Scan for the cell matching the given text and deliver its [x, y] coordinate at center. 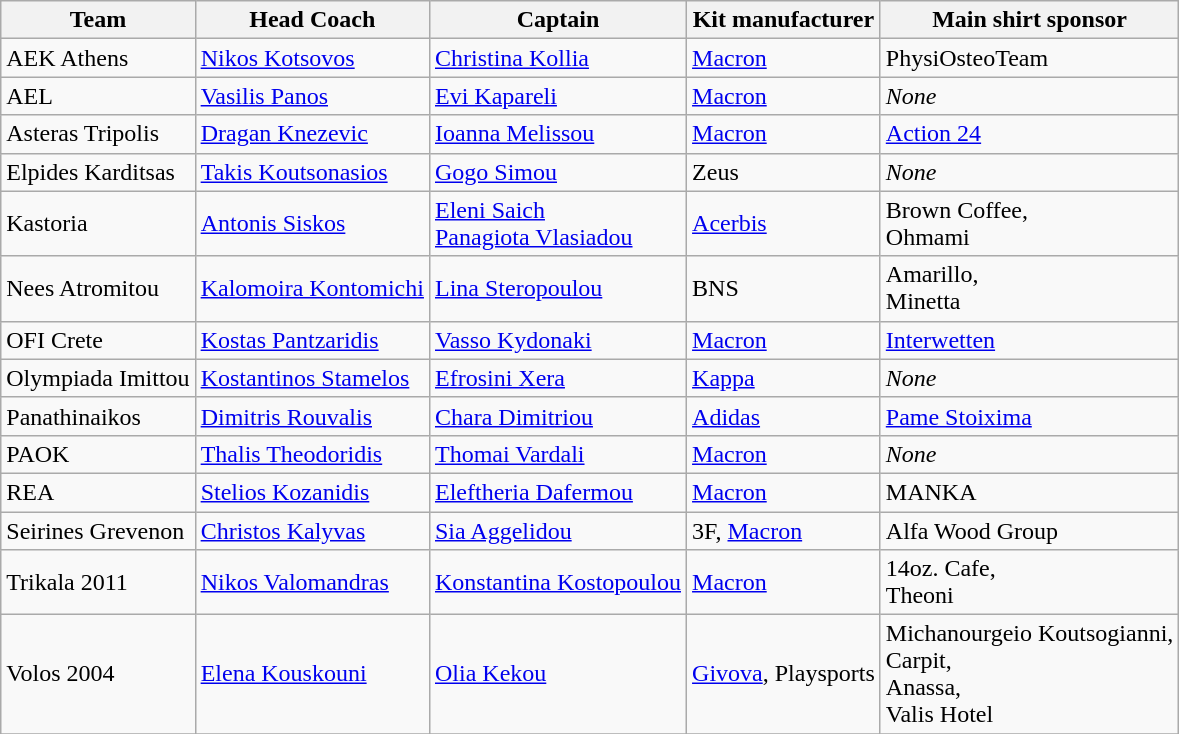
Dragan Knezevic [312, 134]
Michanourgeio Koutsogianni,Carpit,Anassa,Valis Hotel [1030, 674]
AEL [98, 96]
Elena Kouskouni [312, 674]
Takis Koutsonasios [312, 172]
Evi Kapareli [558, 96]
Antonis Siskos [312, 224]
PAOK [98, 454]
BNS [784, 288]
Elpides Karditsas [98, 172]
Stelios Kozanidis [312, 492]
Christos Kalyvas [312, 531]
Christina Kollia [558, 58]
MANKA [1030, 492]
Alfa Wood Group [1030, 531]
Efrosini Xera [558, 378]
Nikos Kotsovos [312, 58]
Chara Dimitriou [558, 416]
Eleni Saich Panagiota Vlasiadou [558, 224]
Acerbis [784, 224]
Lina Steropoulou [558, 288]
Brown Coffee,Ohmami [1030, 224]
Nees Atromitou [98, 288]
Amarillo,Minetta [1030, 288]
Main shirt sponsor [1030, 20]
Ioanna Melissou [558, 134]
Kostas Pantzaridis [312, 340]
Dimitris Rouvalis [312, 416]
Eleftheria Dafermou [558, 492]
Olia Kekou [558, 674]
Konstantina Kostopoulou [558, 582]
REA [98, 492]
Thomai Vardali [558, 454]
Team [98, 20]
14oz. Cafe,Theoni [1030, 582]
Action 24 [1030, 134]
Seirines Grevenon [98, 531]
Trikala 2011 [98, 582]
Vasilis Panos [312, 96]
3F, Macron [784, 531]
Kit manufacturer [784, 20]
Sia Aggelidou [558, 531]
Givova, Playsports [784, 674]
Pame Stoixima [1030, 416]
Gogo Simou [558, 172]
Asteras Tripolis [98, 134]
PhysiOsteoTeam [1030, 58]
Interwetten [1030, 340]
Adidas [784, 416]
AEK Athens [98, 58]
Kostantinos Stamelos [312, 378]
Panathinaikos [98, 416]
Kalomoira Kontomichi [312, 288]
Kastoria [98, 224]
Volos 2004 [98, 674]
Captain [558, 20]
OFI Crete [98, 340]
Zeus [784, 172]
Kappa [784, 378]
Vasso Kydonaki [558, 340]
Nikos Valomandras [312, 582]
Thalis Theodoridis [312, 454]
Olympiada Imittou [98, 378]
Head Coach [312, 20]
